Locate the cell with the specified text and output its [x, y] center coordinate. 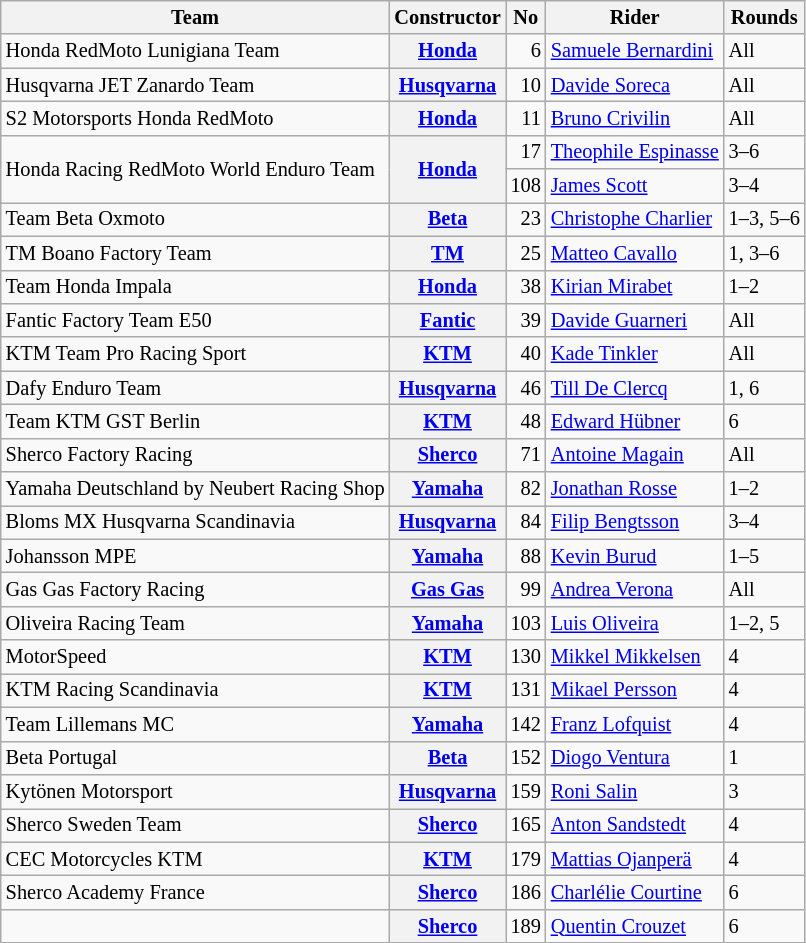
S2 Motorsports Honda RedMoto [196, 118]
46 [526, 388]
Gas Gas Factory Racing [196, 589]
130 [526, 657]
Anton Sandstedt [635, 825]
186 [526, 892]
108 [526, 186]
48 [526, 421]
103 [526, 623]
88 [526, 556]
Roni Salin [635, 791]
152 [526, 758]
Beta Portugal [196, 758]
Constructor [447, 17]
Davide Guarneri [635, 320]
Franz Lofquist [635, 724]
Team [196, 17]
179 [526, 859]
KTM Racing Scandinavia [196, 690]
71 [526, 455]
131 [526, 690]
Honda RedMoto Lunigiana Team [196, 51]
Luis Oliveira [635, 623]
Rounds [764, 17]
Mattias Ojanperä [635, 859]
Samuele Bernardini [635, 51]
Fantic [447, 320]
Yamaha Deutschland by Neubert Racing Shop [196, 489]
CEC Motorcycles KTM [196, 859]
Bloms MX Husqvarna Scandinavia [196, 522]
23 [526, 219]
MotorSpeed [196, 657]
3 [764, 791]
38 [526, 287]
Kirian Mirabet [635, 287]
Team Beta Oxmoto [196, 219]
189 [526, 926]
Team Honda Impala [196, 287]
Till De Clercq [635, 388]
No [526, 17]
Kytönen Motorsport [196, 791]
1 [764, 758]
82 [526, 489]
Matteo Cavallo [635, 253]
Rider [635, 17]
1, 6 [764, 388]
Sherco Factory Racing [196, 455]
Dafy Enduro Team [196, 388]
Oliveira Racing Team [196, 623]
39 [526, 320]
11 [526, 118]
KTM Team Pro Racing Sport [196, 354]
Andrea Verona [635, 589]
3–6 [764, 152]
Quentin Crouzet [635, 926]
Kade Tinkler [635, 354]
Antoine Magain [635, 455]
Edward Hübner [635, 421]
99 [526, 589]
Charlélie Courtine [635, 892]
1–2, 5 [764, 623]
Mikkel Mikkelsen [635, 657]
17 [526, 152]
Fantic Factory Team E50 [196, 320]
Honda Racing RedMoto World Enduro Team [196, 168]
40 [526, 354]
Jonathan Rosse [635, 489]
Husqvarna JET Zanardo Team [196, 85]
Filip Bengtsson [635, 522]
Sherco Sweden Team [196, 825]
1–5 [764, 556]
TM Boano Factory Team [196, 253]
Davide Soreca [635, 85]
10 [526, 85]
1–3, 5–6 [764, 219]
Gas Gas [447, 589]
Team KTM GST Berlin [196, 421]
1, 3–6 [764, 253]
159 [526, 791]
TM [447, 253]
165 [526, 825]
Christophe Charlier [635, 219]
Kevin Burud [635, 556]
Bruno Crivilin [635, 118]
Team Lillemans MC [196, 724]
25 [526, 253]
142 [526, 724]
Diogo Ventura [635, 758]
Johansson MPE [196, 556]
Sherco Academy France [196, 892]
Theophile Espinasse [635, 152]
James Scott [635, 186]
Mikael Persson [635, 690]
84 [526, 522]
